Provide the (x, y) coordinate of the cell's center where the given text is located.  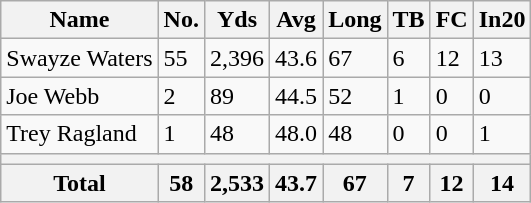
Trey Ragland (80, 134)
44.5 (296, 96)
FC (452, 20)
14 (502, 183)
13 (502, 58)
Total (80, 183)
58 (181, 183)
52 (355, 96)
6 (408, 58)
48.0 (296, 134)
43.7 (296, 183)
2,396 (236, 58)
7 (408, 183)
2,533 (236, 183)
Yds (236, 20)
2 (181, 96)
Avg (296, 20)
No. (181, 20)
TB (408, 20)
Swayze Waters (80, 58)
43.6 (296, 58)
Long (355, 20)
55 (181, 58)
In20 (502, 20)
Joe Webb (80, 96)
Name (80, 20)
89 (236, 96)
